Find where the given text appears and provide that cell's center as (X, Y) coordinate. 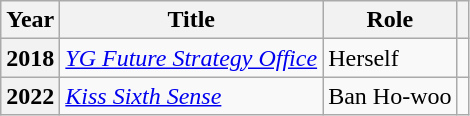
Kiss Sixth Sense (192, 96)
YG Future Strategy Office (192, 58)
2018 (30, 58)
Year (30, 20)
Ban Ho-woo (390, 96)
2022 (30, 96)
Title (192, 20)
Herself (390, 58)
Role (390, 20)
